Identify which cell holds the provided text, then report its (X, Y) central coordinate. 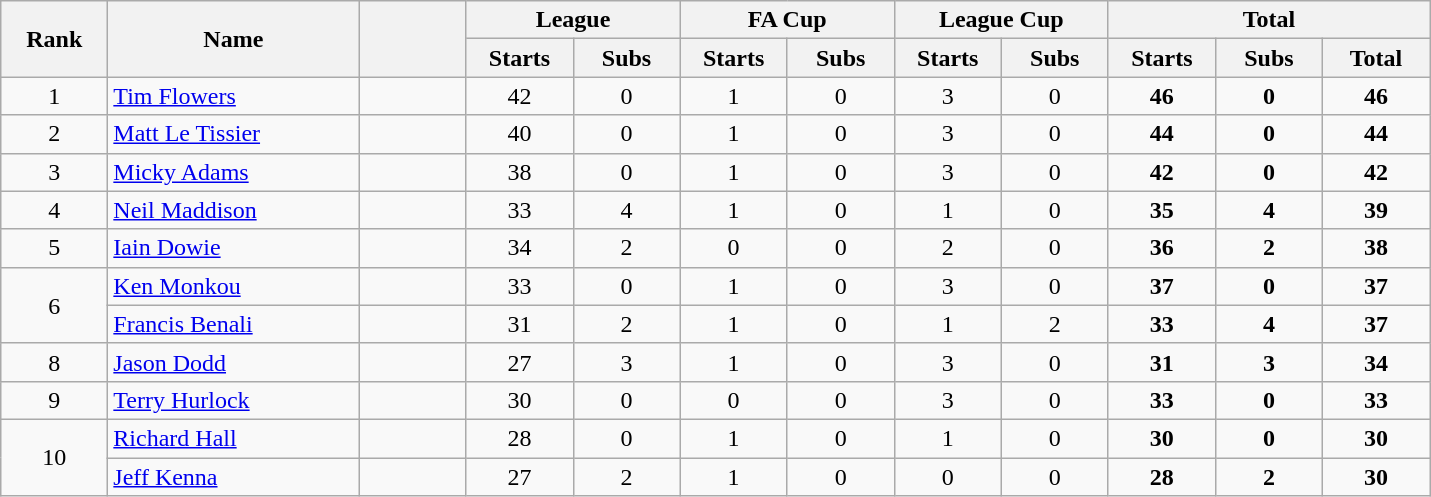
8 (54, 362)
Tim Flowers (234, 96)
6 (54, 305)
League Cup (1001, 20)
Rank (54, 39)
39 (1376, 210)
9 (54, 400)
5 (54, 248)
40 (520, 134)
36 (1162, 248)
Francis Benali (234, 324)
Matt Le Tissier (234, 134)
Jason Dodd (234, 362)
10 (54, 457)
Neil Maddison (234, 210)
Richard Hall (234, 438)
35 (1162, 210)
Name (234, 39)
Jeff Kenna (234, 477)
FA Cup (787, 20)
Terry Hurlock (234, 400)
Iain Dowie (234, 248)
Ken Monkou (234, 286)
Micky Adams (234, 172)
League (573, 20)
